For the text-containing cell, return its midpoint in [X, Y] coordinate format. 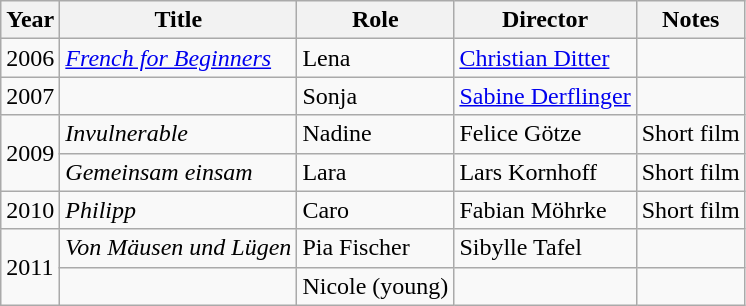
Felice Götze [545, 134]
Fabian Möhrke [545, 210]
2010 [30, 210]
Christian Ditter [545, 58]
Sibylle Tafel [545, 248]
2011 [30, 267]
Von Mäusen und Lügen [178, 248]
2006 [30, 58]
Lars Kornhoff [545, 172]
Gemeinsam einsam [178, 172]
Sonja [376, 96]
Philipp [178, 210]
Lara [376, 172]
2007 [30, 96]
Sabine Derflinger [545, 96]
Director [545, 20]
Nicole (young) [376, 286]
Notes [690, 20]
Pia Fischer [376, 248]
Title [178, 20]
Role [376, 20]
Lena [376, 58]
Year [30, 20]
Caro [376, 210]
Invulnerable [178, 134]
2009 [30, 153]
French for Beginners [178, 58]
Nadine [376, 134]
